Search for the cell housing the specified text and yield its (x, y) center coordinate. 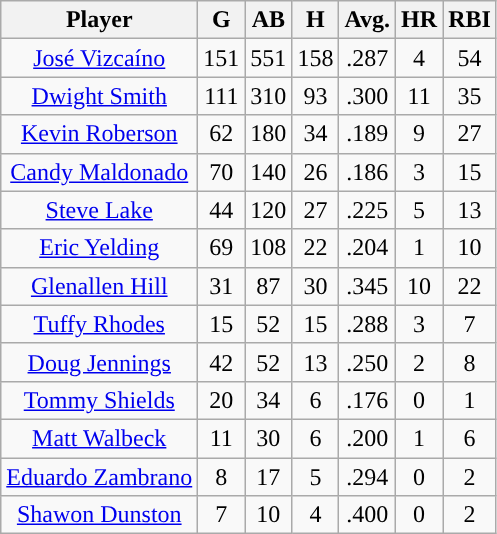
G (222, 20)
87 (268, 286)
17 (268, 477)
Matt Walbeck (100, 438)
93 (316, 96)
Eric Yelding (100, 248)
.250 (368, 362)
.288 (368, 324)
Shawon Dunston (100, 515)
551 (268, 58)
310 (268, 96)
111 (222, 96)
.186 (368, 172)
.225 (368, 210)
.189 (368, 134)
.400 (368, 515)
69 (222, 248)
H (316, 20)
Eduardo Zambrano (100, 477)
.300 (368, 96)
180 (268, 134)
Dwight Smith (100, 96)
.287 (368, 58)
35 (470, 96)
158 (316, 58)
140 (268, 172)
Tommy Shields (100, 400)
Doug Jennings (100, 362)
.345 (368, 286)
Steve Lake (100, 210)
31 (222, 286)
José Vizcaíno (100, 58)
26 (316, 172)
20 (222, 400)
Player (100, 20)
HR (420, 20)
70 (222, 172)
151 (222, 58)
108 (268, 248)
.176 (368, 400)
Candy Maldonado (100, 172)
44 (222, 210)
Avg. (368, 20)
42 (222, 362)
RBI (470, 20)
9 (420, 134)
Tuffy Rhodes (100, 324)
Glenallen Hill (100, 286)
Kevin Roberson (100, 134)
AB (268, 20)
.294 (368, 477)
120 (268, 210)
54 (470, 58)
.204 (368, 248)
62 (222, 134)
.200 (368, 438)
